Identify which cell holds the provided text, then report its [X, Y] central coordinate. 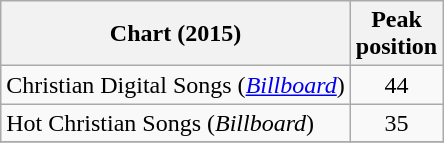
Hot Christian Songs (Billboard) [176, 123]
Christian Digital Songs (Billboard) [176, 85]
35 [396, 123]
Chart (2015) [176, 34]
44 [396, 85]
Peakposition [396, 34]
